Return the [x, y] coordinate for the center point of the cell that contains the specified text.  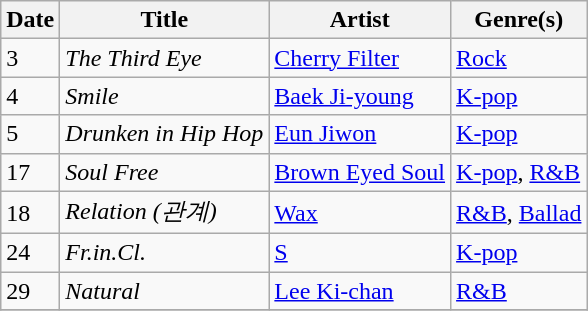
Fr.in.Cl. [164, 253]
S [360, 253]
Date [30, 20]
Smile [164, 96]
Brown Eyed Soul [360, 172]
Artist [360, 20]
18 [30, 212]
Drunken in Hip Hop [164, 134]
Wax [360, 212]
Relation (관계) [164, 212]
K-pop, R&B [519, 172]
R&B, Ballad [519, 212]
Natural [164, 291]
The Third Eye [164, 58]
4 [30, 96]
3 [30, 58]
Baek Ji-young [360, 96]
Title [164, 20]
Rock [519, 58]
Eun Jiwon [360, 134]
29 [30, 291]
Cherry Filter [360, 58]
24 [30, 253]
5 [30, 134]
R&B [519, 291]
Soul Free [164, 172]
Lee Ki-chan [360, 291]
17 [30, 172]
Genre(s) [519, 20]
